From the cell containing the given text, extract its center point as (X, Y) coordinate. 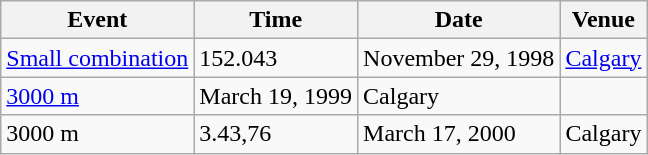
152.043 (276, 58)
Time (276, 20)
March 17, 2000 (459, 134)
Date (459, 20)
March 19, 1999 (276, 96)
3.43,76 (276, 134)
Small combination (98, 58)
November 29, 1998 (459, 58)
Venue (604, 20)
Event (98, 20)
